Return (X, Y) of the center of cell containing provided text 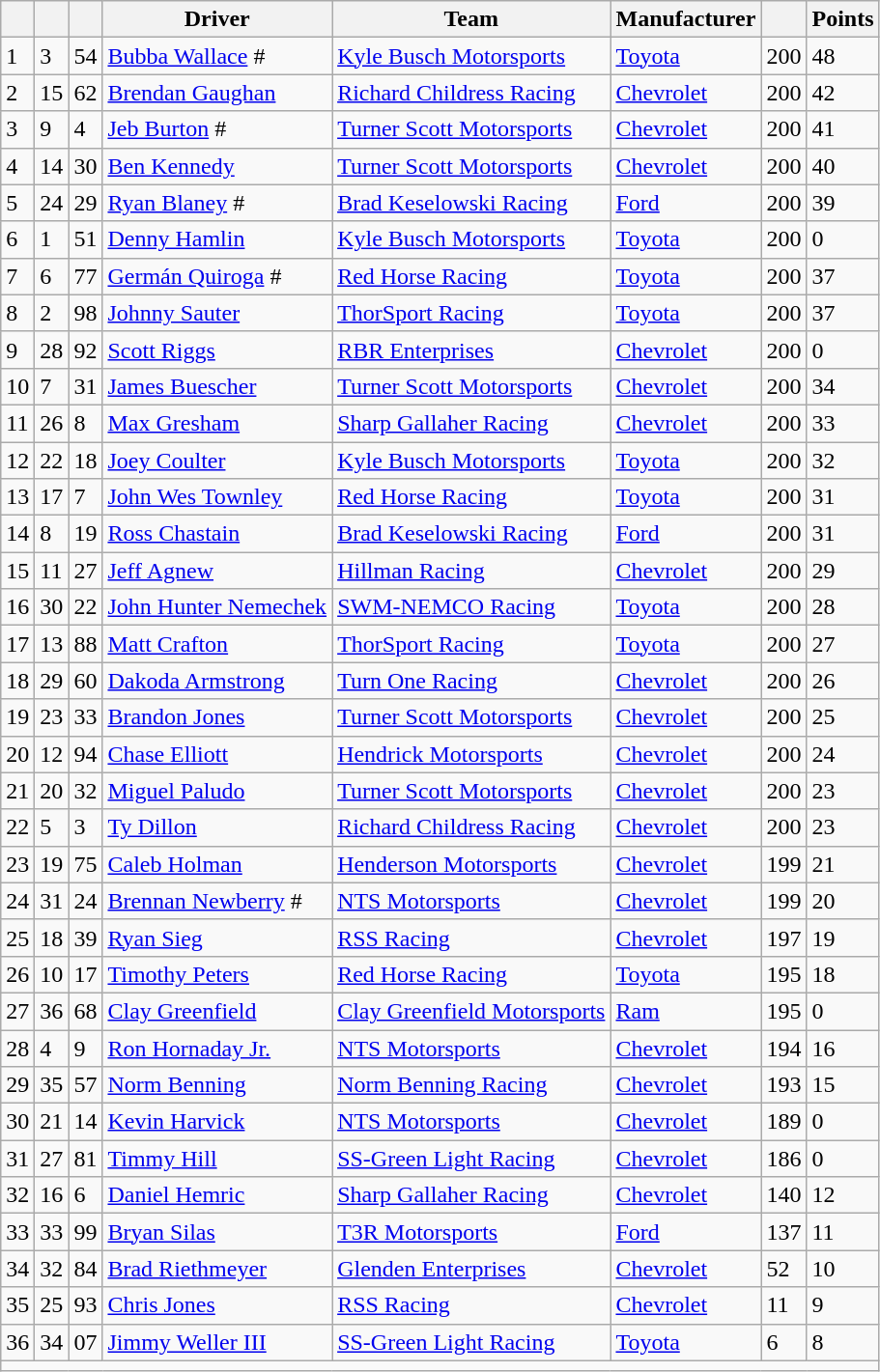
Timmy Hill (217, 1159)
Team (471, 19)
81 (85, 1159)
Chris Jones (217, 1305)
T3R Motorsports (471, 1232)
Dakoda Armstrong (217, 681)
Matt Crafton (217, 644)
Joey Coulter (217, 461)
Brandon Jones (217, 717)
Jeff Agnew (217, 571)
92 (85, 350)
Glenden Enterprises (471, 1269)
Brad Riethmeyer (217, 1269)
84 (85, 1269)
194 (784, 1048)
Henderson Motorsports (471, 864)
James Buescher (217, 386)
Points (842, 19)
Norm Benning Racing (471, 1085)
Scott Riggs (217, 350)
Manufacturer (686, 19)
Daniel Hemric (217, 1195)
Ross Chastain (217, 534)
51 (85, 239)
Turn One Racing (471, 681)
193 (784, 1085)
Bryan Silas (217, 1232)
07 (85, 1342)
98 (85, 313)
77 (85, 276)
99 (85, 1232)
Ron Hornaday Jr. (217, 1048)
John Wes Townley (217, 497)
Jeb Burton # (217, 129)
41 (842, 129)
Germán Quiroga # (217, 276)
68 (85, 1011)
Chase Elliott (217, 754)
SWM-NEMCO Racing (471, 607)
88 (85, 644)
60 (85, 681)
Hillman Racing (471, 571)
94 (85, 754)
Jimmy Weller III (217, 1342)
Ryan Sieg (217, 938)
Brennan Newberry # (217, 901)
Clay Greenfield (217, 1011)
Johnny Sauter (217, 313)
Denny Hamlin (217, 239)
197 (784, 938)
Timothy Peters (217, 974)
Driver (217, 19)
189 (784, 1122)
Miguel Paludo (217, 791)
137 (784, 1232)
140 (784, 1195)
Ty Dillon (217, 827)
Caleb Holman (217, 864)
52 (784, 1269)
Norm Benning (217, 1085)
62 (85, 93)
Ryan Blaney # (217, 203)
John Hunter Nemechek (217, 607)
40 (842, 166)
Clay Greenfield Motorsports (471, 1011)
Ram (686, 1011)
RBR Enterprises (471, 350)
Hendrick Motorsports (471, 754)
Ben Kennedy (217, 166)
Kevin Harvick (217, 1122)
Bubba Wallace # (217, 56)
186 (784, 1159)
42 (842, 93)
48 (842, 56)
57 (85, 1085)
Brendan Gaughan (217, 93)
93 (85, 1305)
Max Gresham (217, 423)
75 (85, 864)
54 (85, 56)
